From the cell containing the given text, extract its center point as [X, Y] coordinate. 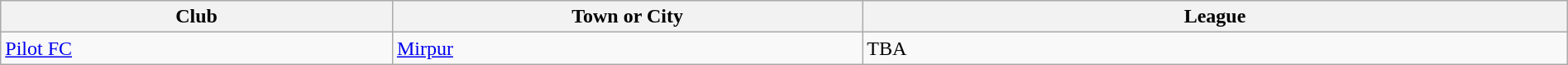
Mirpur [627, 48]
League [1216, 17]
Town or City [627, 17]
Club [197, 17]
Pilot FC [197, 48]
TBA [1216, 48]
